Return (x, y) of the center of cell containing provided text 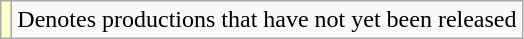
Denotes productions that have not yet been released (267, 20)
